Return the (x, y) coordinate for the center point of the cell that contains the specified text.  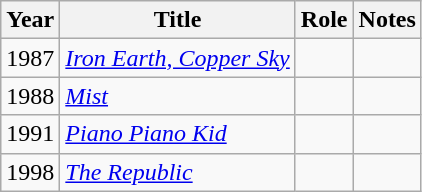
Piano Piano Kid (178, 134)
Notes (387, 20)
Iron Earth, Copper Sky (178, 58)
Title (178, 20)
1998 (30, 172)
1988 (30, 96)
Mist (178, 96)
1991 (30, 134)
Role (324, 20)
1987 (30, 58)
The Republic (178, 172)
Year (30, 20)
